Scan for the cell matching the given text and deliver its (X, Y) coordinate at center. 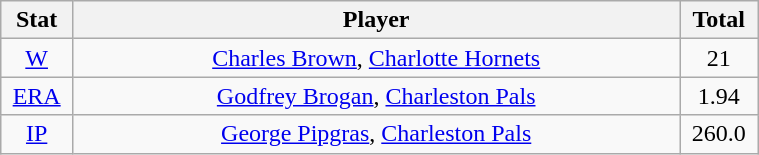
Charles Brown, Charlotte Hornets (376, 58)
ERA (37, 96)
Stat (37, 20)
1.94 (719, 96)
W (37, 58)
21 (719, 58)
IP (37, 134)
George Pipgras, Charleston Pals (376, 134)
Player (376, 20)
Godfrey Brogan, Charleston Pals (376, 96)
260.0 (719, 134)
Total (719, 20)
